For the text-containing cell, return its midpoint in [X, Y] coordinate format. 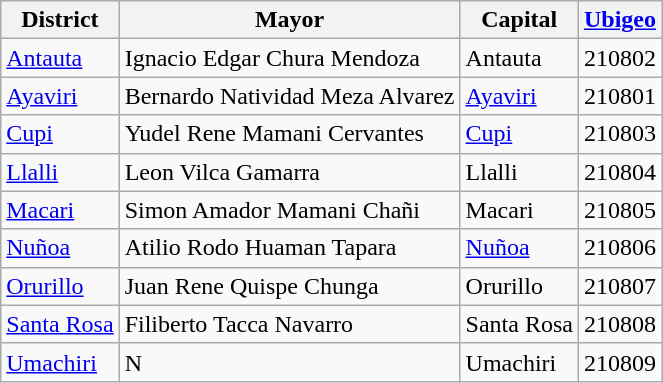
Ubigeo [620, 20]
210804 [620, 172]
210801 [620, 96]
Capital [519, 20]
210807 [620, 286]
210808 [620, 324]
District [60, 20]
Filiberto Tacca Navarro [290, 324]
Simon Amador Mamani Chañi [290, 210]
Leon Vilca Gamarra [290, 172]
210805 [620, 210]
Juan Rene Quispe Chunga [290, 286]
Mayor [290, 20]
210809 [620, 362]
Yudel Rene Mamani Cervantes [290, 134]
Ignacio Edgar Chura Mendoza [290, 58]
210806 [620, 248]
210802 [620, 58]
210803 [620, 134]
Atilio Rodo Huaman Tapara [290, 248]
Bernardo Natividad Meza Alvarez [290, 96]
N [290, 362]
